Determine the [x, y] coordinate at the center of the cell enclosing the given text.  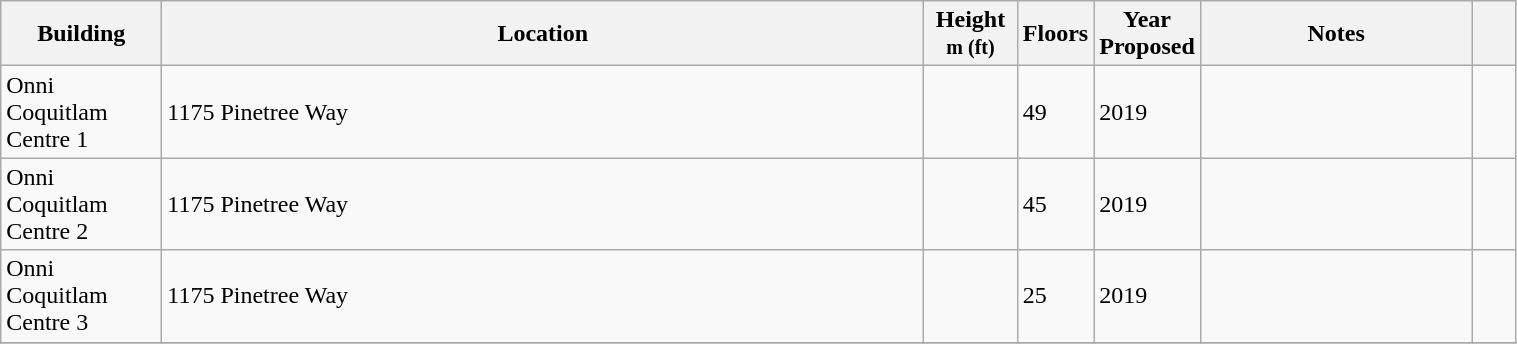
49 [1055, 112]
Onni Coquitlam Centre 3 [82, 296]
25 [1055, 296]
Location [543, 34]
Notes [1336, 34]
45 [1055, 204]
Onni Coquitlam Centre 1 [82, 112]
Onni Coquitlam Centre 2 [82, 204]
Floors [1055, 34]
Building [82, 34]
Year Proposed [1148, 34]
Heightm (ft) [971, 34]
